Return the (x, y) coordinate for the center point of the cell that contains the specified text.  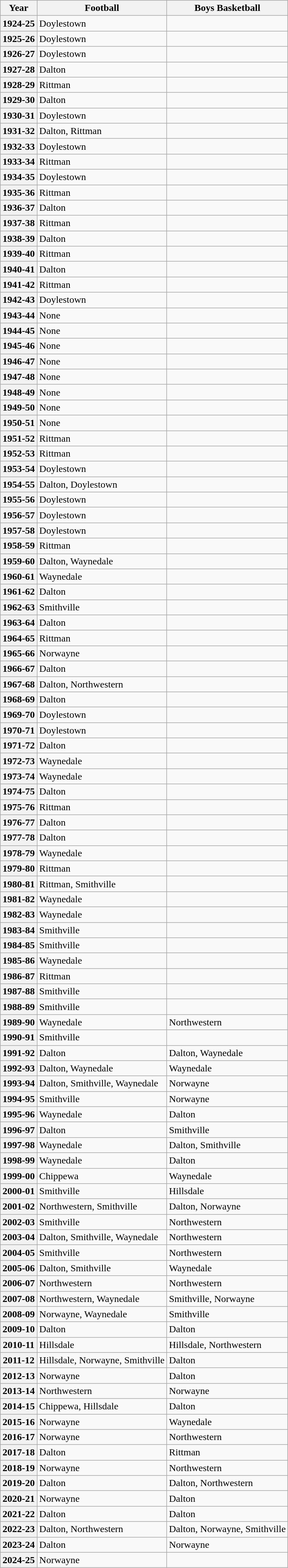
Dalton, Doylestown (102, 484)
1957-58 (19, 530)
2022-23 (19, 1529)
1946-47 (19, 361)
1988-89 (19, 1007)
1959-60 (19, 561)
1952-53 (19, 454)
Rittman, Smithville (102, 884)
Football (102, 8)
1977-78 (19, 838)
2011-12 (19, 1360)
Chippewa, Hillsdale (102, 1406)
1944-45 (19, 331)
Hillsdale, Northwestern (227, 1345)
Smithville, Norwayne (227, 1299)
1967-68 (19, 684)
1965-66 (19, 653)
Northwestern, Smithville (102, 1207)
1980-81 (19, 884)
1958-59 (19, 546)
1989-90 (19, 1022)
1956-57 (19, 515)
1945-46 (19, 346)
2023-24 (19, 1545)
1939-40 (19, 254)
Hillsdale, Norwayne, Smithville (102, 1360)
1974-75 (19, 792)
1963-64 (19, 623)
1936-37 (19, 208)
1968-69 (19, 700)
2001-02 (19, 1207)
1932-33 (19, 146)
1975-76 (19, 807)
1934-35 (19, 177)
1933-34 (19, 161)
1983-84 (19, 930)
1987-88 (19, 992)
1925-26 (19, 39)
1940-41 (19, 269)
1999-00 (19, 1176)
2020-21 (19, 1499)
1942-43 (19, 300)
1972-73 (19, 761)
2006-07 (19, 1283)
1937-38 (19, 223)
1935-36 (19, 193)
1954-55 (19, 484)
1998-99 (19, 1160)
1926-27 (19, 54)
1993-94 (19, 1084)
1994-95 (19, 1099)
1938-39 (19, 239)
1931-32 (19, 131)
1951-52 (19, 438)
1979-80 (19, 868)
2016-17 (19, 1437)
2021-22 (19, 1514)
2014-15 (19, 1406)
1948-49 (19, 392)
1971-72 (19, 746)
1960-61 (19, 576)
1981-82 (19, 899)
1949-50 (19, 407)
2018-19 (19, 1468)
1966-67 (19, 669)
1970-71 (19, 730)
1924-25 (19, 23)
1976-77 (19, 822)
1984-85 (19, 945)
1978-79 (19, 853)
1941-42 (19, 285)
2012-13 (19, 1375)
1962-63 (19, 607)
2003-04 (19, 1237)
1964-65 (19, 638)
1982-83 (19, 914)
1961-62 (19, 592)
1973-74 (19, 776)
1955-56 (19, 500)
1992-93 (19, 1068)
1969-70 (19, 715)
1991-92 (19, 1053)
1986-87 (19, 976)
Year (19, 8)
1985-86 (19, 961)
Dalton, Rittman (102, 131)
2007-08 (19, 1299)
2024-25 (19, 1560)
2013-14 (19, 1391)
2009-10 (19, 1329)
Dalton, Norwayne (227, 1207)
2017-18 (19, 1453)
2002-03 (19, 1222)
1997-98 (19, 1145)
1929-30 (19, 100)
2019-20 (19, 1483)
Boys Basketball (227, 8)
1950-51 (19, 423)
1947-48 (19, 377)
1990-91 (19, 1038)
2015-16 (19, 1421)
Norwayne, Waynedale (102, 1314)
2010-11 (19, 1345)
1996-97 (19, 1130)
2005-06 (19, 1268)
Northwestern, Waynedale (102, 1299)
1930-31 (19, 115)
1927-28 (19, 69)
2000-01 (19, 1191)
Dalton, Norwayne, Smithville (227, 1529)
1928-29 (19, 85)
1943-44 (19, 315)
2004-05 (19, 1253)
1953-54 (19, 469)
1995-96 (19, 1114)
2008-09 (19, 1314)
Chippewa (102, 1176)
